Determine the (X, Y) coordinate at the center of the cell enclosing the given text.  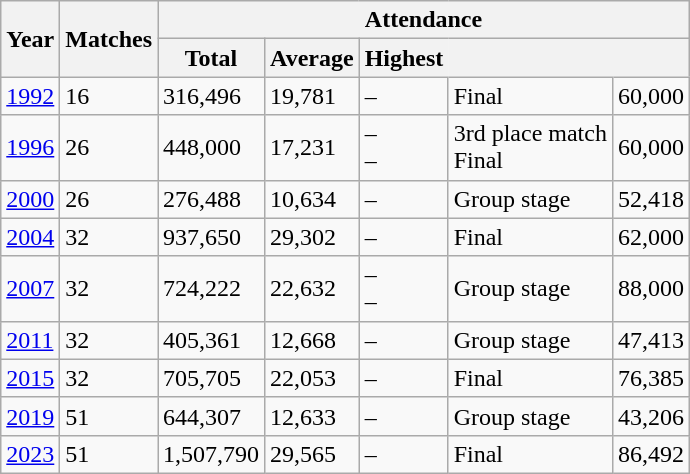
29,302 (312, 237)
2015 (30, 378)
1992 (30, 96)
Attendance (424, 20)
22,632 (312, 288)
2023 (30, 454)
2019 (30, 416)
86,492 (650, 454)
705,705 (212, 378)
316,496 (212, 96)
76,385 (650, 378)
10,634 (312, 199)
47,413 (650, 340)
88,000 (650, 288)
2011 (30, 340)
Average (312, 58)
937,650 (212, 237)
22,053 (312, 378)
405,361 (212, 340)
43,206 (650, 416)
2000 (30, 199)
644,307 (212, 416)
1996 (30, 148)
Year (30, 39)
Total (212, 58)
Matches (109, 39)
3rd place matchFinal (530, 148)
2007 (30, 288)
276,488 (212, 199)
17,231 (312, 148)
19,781 (312, 96)
12,668 (312, 340)
12,633 (312, 416)
448,000 (212, 148)
2004 (30, 237)
Highest (404, 58)
62,000 (650, 237)
16 (109, 96)
1,507,790 (212, 454)
29,565 (312, 454)
724,222 (212, 288)
52,418 (650, 199)
